Detect which cell encompasses the target text, then output its (x, y) center coordinate. 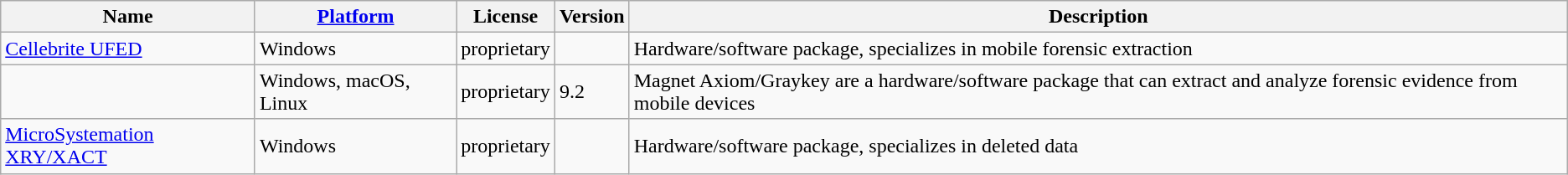
Name (128, 17)
Magnet Axiom/Graykey are a hardware/software package that can extract and analyze forensic evidence from mobile devices (1098, 92)
Hardware/software package, specializes in deleted data (1098, 146)
Version (591, 17)
Cellebrite UFED (128, 49)
Description (1098, 17)
MicroSystemation XRY/XACT (128, 146)
License (506, 17)
Platform (355, 17)
Hardware/software package, specializes in mobile forensic extraction (1098, 49)
9.2 (591, 92)
Windows, macOS, Linux (355, 92)
